Extract the [x, y] coordinate from the center of the cell holding the provided text.  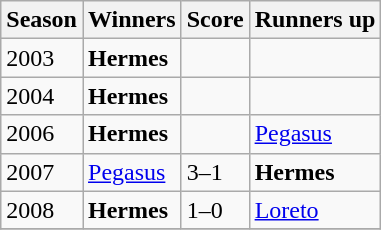
1–0 [215, 210]
3–1 [215, 172]
Score [215, 20]
2008 [42, 210]
2006 [42, 134]
Loreto [315, 210]
2004 [42, 96]
2007 [42, 172]
Season [42, 20]
Winners [132, 20]
2003 [42, 58]
Runners up [315, 20]
